Pinpoint the cell where the given text exists, returning its [X, Y] midpoint coordinate. 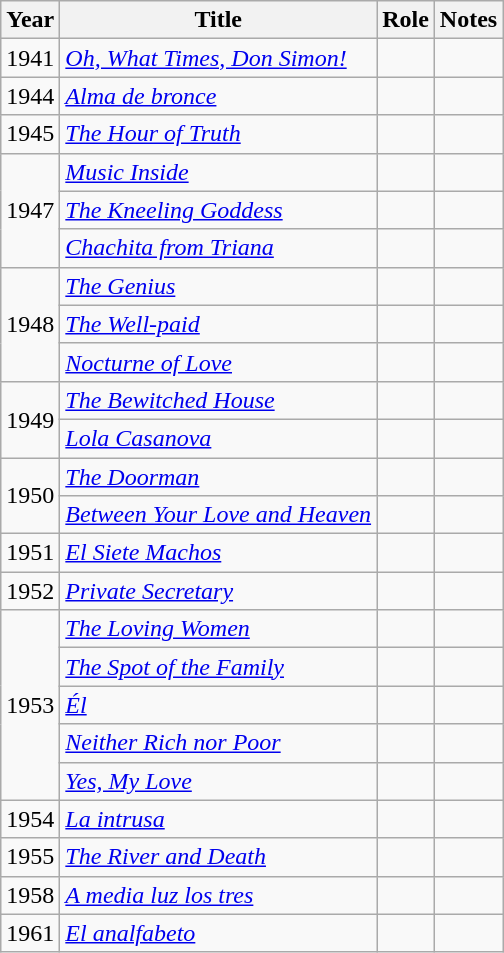
1955 [30, 857]
1961 [30, 933]
Chachita from Triana [218, 248]
Role [406, 20]
The Bewitched House [218, 400]
Music Inside [218, 172]
The Genius [218, 286]
The Spot of the Family [218, 667]
Notes [468, 20]
1950 [30, 496]
A media luz los tres [218, 895]
1948 [30, 324]
Title [218, 20]
Él [218, 705]
1954 [30, 819]
1945 [30, 134]
The Doorman [218, 477]
El Siete Machos [218, 553]
Oh, What Times, Don Simon! [218, 58]
Yes, My Love [218, 781]
1952 [30, 591]
1941 [30, 58]
1947 [30, 210]
Nocturne of Love [218, 362]
The Loving Women [218, 629]
The Kneeling Goddess [218, 210]
Lola Casanova [218, 438]
1958 [30, 895]
The River and Death [218, 857]
1944 [30, 96]
Private Secretary [218, 591]
Neither Rich nor Poor [218, 743]
La intrusa [218, 819]
El analfabeto [218, 933]
The Well-paid [218, 324]
1951 [30, 553]
Year [30, 20]
1949 [30, 419]
Between Your Love and Heaven [218, 515]
Alma de bronce [218, 96]
1953 [30, 705]
The Hour of Truth [218, 134]
